Identify which cell holds the provided text, then report its (x, y) central coordinate. 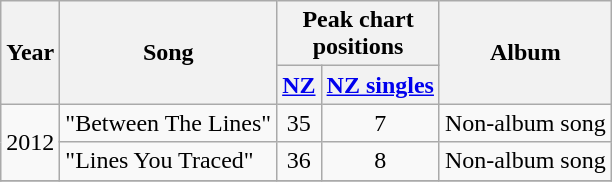
Peak chartpositions (358, 34)
NZ (299, 85)
NZ singles (380, 85)
36 (299, 161)
Album (525, 52)
7 (380, 123)
2012 (30, 142)
"Lines You Traced" (168, 161)
8 (380, 161)
Year (30, 52)
Song (168, 52)
35 (299, 123)
"Between The Lines" (168, 123)
